Determine the [X, Y] coordinate at the center of the cell enclosing the given text.  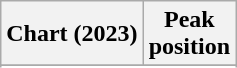
Chart (2023) [72, 34]
Peakposition [189, 34]
